Detect which cell encompasses the target text, then output its (X, Y) center coordinate. 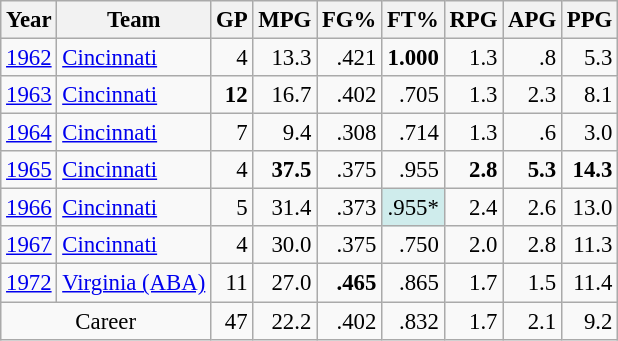
MPG (285, 20)
8.1 (589, 95)
.750 (414, 245)
2.3 (532, 95)
1967 (29, 245)
30.0 (285, 245)
1963 (29, 95)
11.4 (589, 283)
2.0 (474, 245)
11.3 (589, 245)
RPG (474, 20)
12 (232, 95)
FT% (414, 20)
14.3 (589, 170)
APG (532, 20)
1.000 (414, 58)
.373 (350, 208)
.421 (350, 58)
.955* (414, 208)
FG% (350, 20)
PPG (589, 20)
16.7 (285, 95)
5 (232, 208)
47 (232, 321)
1966 (29, 208)
GP (232, 20)
31.4 (285, 208)
.308 (350, 133)
2.1 (532, 321)
.705 (414, 95)
1964 (29, 133)
1962 (29, 58)
Career (106, 321)
1972 (29, 283)
.465 (350, 283)
Team (134, 20)
.832 (414, 321)
22.2 (285, 321)
9.4 (285, 133)
Year (29, 20)
7 (232, 133)
1965 (29, 170)
27.0 (285, 283)
.955 (414, 170)
.8 (532, 58)
13.0 (589, 208)
2.6 (532, 208)
.865 (414, 283)
1.5 (532, 283)
13.3 (285, 58)
3.0 (589, 133)
9.2 (589, 321)
Virginia (ABA) (134, 283)
.6 (532, 133)
11 (232, 283)
.714 (414, 133)
37.5 (285, 170)
2.4 (474, 208)
